Return [X, Y] of the center of cell containing provided text 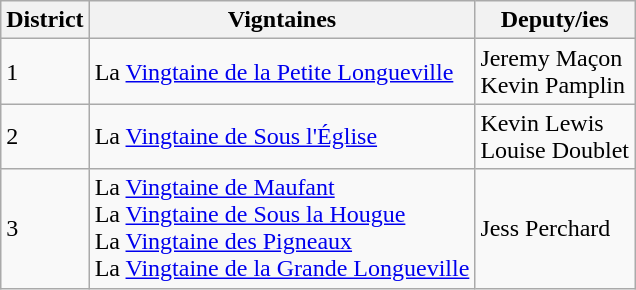
La Vingtaine de la Petite Longueville [282, 72]
Vigntaines [282, 20]
Deputy/ies [555, 20]
District [45, 20]
Kevin LewisLouise Doublet [555, 136]
Jess Perchard [555, 228]
Jeremy MaçonKevin Pamplin [555, 72]
3 [45, 228]
1 [45, 72]
2 [45, 136]
La Vingtaine de MaufantLa Vingtaine de Sous la HougueLa Vingtaine des PigneauxLa Vingtaine de la Grande Longueville [282, 228]
La Vingtaine de Sous l'Église [282, 136]
